Provide the (x, y) coordinate of the cell's center where the given text is located.  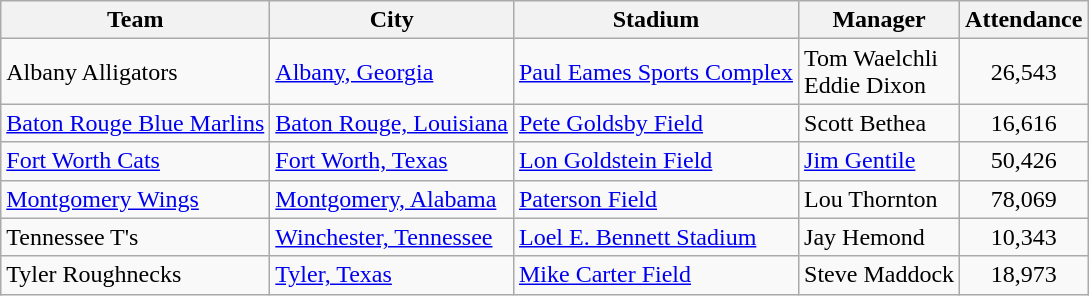
Lon Goldstein Field (656, 161)
Winchester, Tennessee (392, 237)
Team (136, 20)
Tyler, Texas (392, 275)
Paul Eames Sports Complex (656, 72)
City (392, 20)
Jay Hemond (880, 237)
10,343 (1024, 237)
Steve Maddock (880, 275)
Loel E. Bennett Stadium (656, 237)
Tennessee T's (136, 237)
Pete Goldsby Field (656, 123)
Tyler Roughnecks (136, 275)
16,616 (1024, 123)
Baton Rouge, Louisiana (392, 123)
Montgomery Wings (136, 199)
Albany Alligators (136, 72)
26,543 (1024, 72)
Attendance (1024, 20)
Mike Carter Field (656, 275)
Tom WaelchliEddie Dixon (880, 72)
Stadium (656, 20)
Baton Rouge Blue Marlins (136, 123)
78,069 (1024, 199)
Jim Gentile (880, 161)
Paterson Field (656, 199)
Scott Bethea (880, 123)
Albany, Georgia (392, 72)
Montgomery, Alabama (392, 199)
Fort Worth Cats (136, 161)
50,426 (1024, 161)
Fort Worth, Texas (392, 161)
Manager (880, 20)
Lou Thornton (880, 199)
18,973 (1024, 275)
